Return the (X, Y) coordinate for the center point of the cell that contains the specified text.  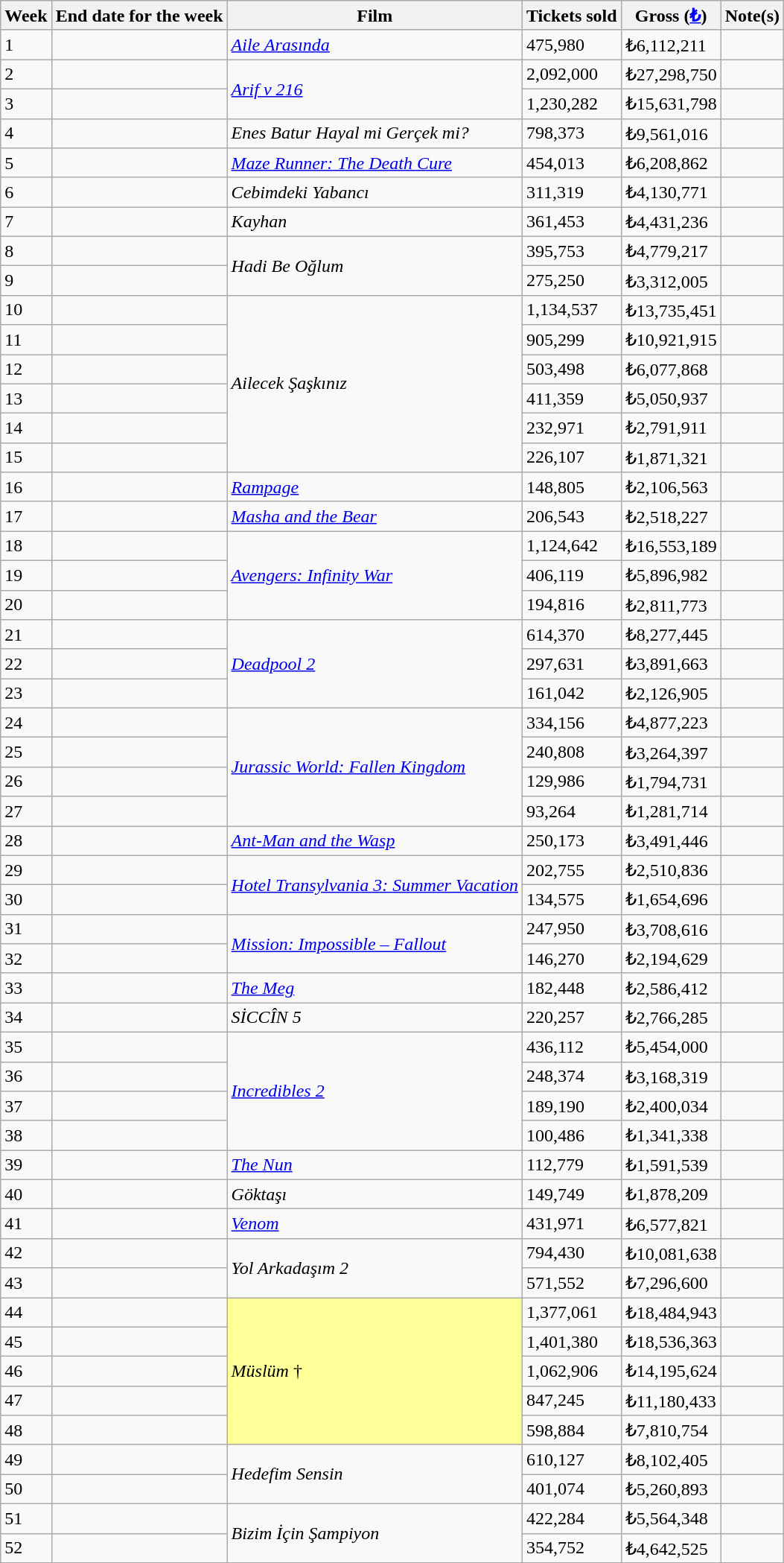
1,377,061 (572, 1313)
Yol Arkadaşım 2 (375, 1268)
354,752 (572, 1548)
847,245 (572, 1401)
248,374 (572, 1077)
40 (26, 1194)
16 (26, 487)
571,552 (572, 1283)
14 (26, 428)
₺4,779,217 (671, 251)
29 (26, 870)
Hotel Transylvania 3: Summer Vacation (375, 885)
47 (26, 1401)
₺4,130,771 (671, 192)
51 (26, 1518)
The Nun (375, 1165)
End date for the week (139, 16)
₺2,510,836 (671, 870)
39 (26, 1165)
20 (26, 605)
93,264 (572, 811)
38 (26, 1135)
Tickets sold (572, 16)
₺2,811,773 (671, 605)
46 (26, 1372)
₺18,536,363 (671, 1342)
247,950 (572, 929)
15 (26, 457)
798,373 (572, 133)
₺1,341,338 (671, 1135)
395,753 (572, 251)
Hedefim Sensin (375, 1474)
₺5,260,893 (671, 1489)
₺27,298,750 (671, 74)
8 (26, 251)
1,062,906 (572, 1372)
41 (26, 1224)
₺6,208,862 (671, 163)
Rampage (375, 487)
45 (26, 1342)
25 (26, 752)
Venom (375, 1224)
6 (26, 192)
₺11,180,433 (671, 1401)
49 (26, 1459)
436,112 (572, 1047)
₺1,654,696 (671, 900)
Gross (₺) (671, 16)
SİCCÎN 5 (375, 1018)
250,173 (572, 840)
₺4,877,223 (671, 723)
34 (26, 1018)
₺3,891,663 (671, 664)
32 (26, 959)
28 (26, 840)
₺8,277,445 (671, 635)
₺1,878,209 (671, 1194)
454,013 (572, 163)
₺2,586,412 (671, 988)
₺3,708,616 (671, 929)
₺7,810,754 (671, 1430)
12 (26, 370)
Avengers: Infinity War (375, 575)
Müslüm † (375, 1372)
614,370 (572, 635)
₺2,518,227 (671, 516)
₺7,296,600 (671, 1283)
23 (26, 694)
₺5,564,348 (671, 1518)
₺5,050,937 (671, 399)
134,575 (572, 900)
₺3,491,446 (671, 840)
₺1,281,714 (671, 811)
406,119 (572, 575)
422,284 (572, 1518)
₺4,642,525 (671, 1548)
Jurassic World: Fallen Kingdom (375, 767)
206,543 (572, 516)
Göktaşı (375, 1194)
₺3,168,319 (671, 1077)
Deadpool 2 (375, 665)
₺6,577,821 (671, 1224)
610,127 (572, 1459)
48 (26, 1430)
1 (26, 45)
₺1,591,539 (671, 1165)
₺2,194,629 (671, 959)
37 (26, 1106)
1,124,642 (572, 546)
₺16,553,189 (671, 546)
₺5,896,982 (671, 575)
503,498 (572, 370)
2 (26, 74)
₺10,081,638 (671, 1253)
₺1,871,321 (671, 457)
Arif v 216 (375, 89)
₺1,794,731 (671, 781)
112,779 (572, 1165)
Week (26, 16)
22 (26, 664)
13 (26, 399)
₺3,264,397 (671, 752)
36 (26, 1077)
30 (26, 900)
₺8,102,405 (671, 1459)
149,749 (572, 1194)
3 (26, 104)
Aile Arasında (375, 45)
₺18,484,943 (671, 1313)
₺5,454,000 (671, 1047)
297,631 (572, 664)
411,359 (572, 399)
26 (26, 781)
Mission: Impossible – Fallout (375, 943)
129,986 (572, 781)
Note(s) (752, 16)
1,401,380 (572, 1342)
₺3,312,005 (671, 281)
The Meg (375, 988)
401,074 (572, 1489)
18 (26, 546)
232,971 (572, 428)
2,092,000 (572, 74)
Kayhan (375, 222)
17 (26, 516)
33 (26, 988)
202,755 (572, 870)
Ant-Man and the Wasp (375, 840)
₺2,400,034 (671, 1106)
Bizim İçin Şampiyon (375, 1533)
Film (375, 16)
100,486 (572, 1135)
Hadi Be Oğlum (375, 265)
9 (26, 281)
10 (26, 310)
189,190 (572, 1106)
475,980 (572, 45)
₺6,112,211 (671, 45)
19 (26, 575)
₺13,735,451 (671, 310)
4 (26, 133)
194,816 (572, 605)
27 (26, 811)
₺9,561,016 (671, 133)
Incredibles 2 (375, 1091)
₺2,766,285 (671, 1018)
50 (26, 1489)
794,430 (572, 1253)
7 (26, 222)
Maze Runner: The Death Cure (375, 163)
₺4,431,236 (671, 222)
₺6,077,868 (671, 370)
275,250 (572, 281)
334,156 (572, 723)
220,257 (572, 1018)
₺14,195,624 (671, 1372)
24 (26, 723)
35 (26, 1047)
₺2,126,905 (671, 694)
5 (26, 163)
52 (26, 1548)
146,270 (572, 959)
31 (26, 929)
21 (26, 635)
Cebimdeki Yabancı (375, 192)
182,448 (572, 988)
598,884 (572, 1430)
311,319 (572, 192)
161,042 (572, 694)
1,134,537 (572, 310)
1,230,282 (572, 104)
₺15,631,798 (671, 104)
Enes Batur Hayal mi Gerçek mi? (375, 133)
Ailecek Şaşkınız (375, 383)
₺10,921,915 (671, 340)
42 (26, 1253)
905,299 (572, 340)
226,107 (572, 457)
240,808 (572, 752)
148,805 (572, 487)
431,971 (572, 1224)
₺2,791,911 (671, 428)
43 (26, 1283)
361,453 (572, 222)
Masha and the Bear (375, 516)
44 (26, 1313)
11 (26, 340)
₺2,106,563 (671, 487)
